Search for the cell housing the specified text and yield its (x, y) center coordinate. 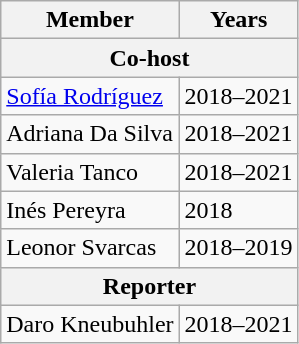
Co-host (150, 58)
Leonor Svarcas (90, 248)
Daro Kneubuhler (90, 324)
Valeria Tanco (90, 172)
2018–2019 (238, 248)
Years (238, 20)
Adriana Da Silva (90, 134)
Inés Pereyra (90, 210)
Sofía Rodríguez (90, 96)
Reporter (150, 286)
Member (90, 20)
2018 (238, 210)
